Scan for the cell matching the given text and deliver its (x, y) coordinate at center. 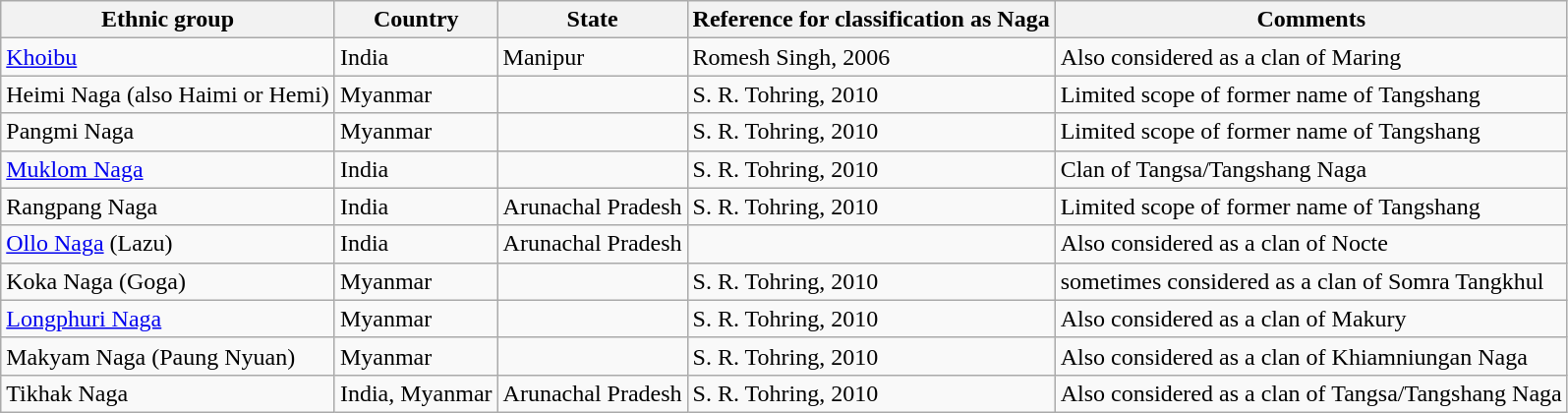
Rangpang Naga (168, 206)
Also considered as a clan of Makury (1311, 319)
Khoibu (168, 57)
Romesh Singh, 2006 (871, 57)
Ethnic group (168, 20)
State (592, 20)
Muklom Naga (168, 169)
Also considered as a clan of Nocte (1311, 244)
Manipur (592, 57)
Comments (1311, 20)
Reference for classification as Naga (871, 20)
Makyam Naga (Paung Nyuan) (168, 356)
Also considered as a clan of Maring (1311, 57)
Koka Naga (Goga) (168, 281)
Clan of Tangsa/Tangshang Naga (1311, 169)
Also considered as a clan of Tangsa/Tangshang Naga (1311, 393)
sometimes considered as a clan of Somra Tangkhul (1311, 281)
Also considered as a clan of Khiamniungan Naga (1311, 356)
India, Myanmar (416, 393)
Longphuri Naga (168, 319)
Heimi Naga (also Haimi or Hemi) (168, 94)
Pangmi Naga (168, 132)
Country (416, 20)
Ollo Naga (Lazu) (168, 244)
Tikhak Naga (168, 393)
